Locate the cell with the specified text and output its [x, y] center coordinate. 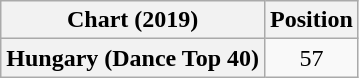
Hungary (Dance Top 40) [133, 58]
Position [312, 20]
57 [312, 58]
Chart (2019) [133, 20]
